Extract the (x, y) coordinate from the center of the cell holding the provided text.  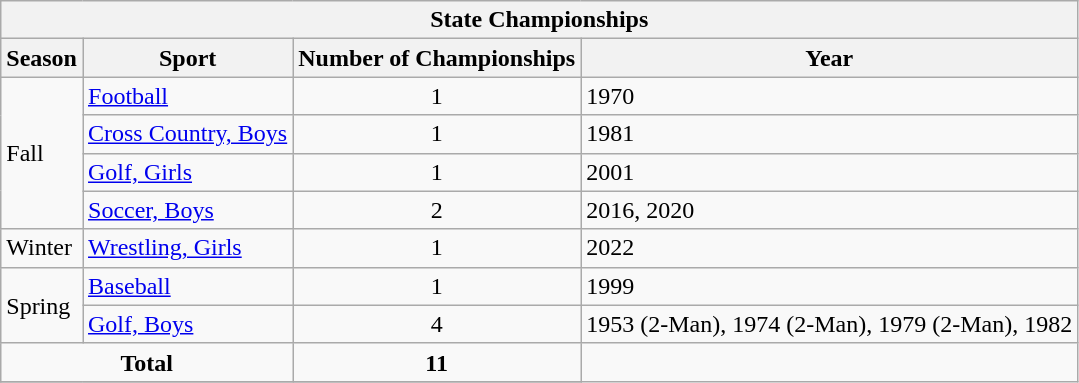
Soccer, Boys (187, 210)
11 (437, 362)
Number of Championships (437, 58)
2022 (830, 248)
Golf, Girls (187, 172)
1999 (830, 286)
Sport (187, 58)
2001 (830, 172)
Fall (42, 153)
Football (187, 96)
1981 (830, 134)
Cross Country, Boys (187, 134)
1970 (830, 96)
Golf, Boys (187, 324)
Wrestling, Girls (187, 248)
2016, 2020 (830, 210)
Season (42, 58)
Baseball (187, 286)
Total (147, 362)
Spring (42, 305)
Winter (42, 248)
2 (437, 210)
4 (437, 324)
Year (830, 58)
1953 (2-Man), 1974 (2-Man), 1979 (2-Man), 1982 (830, 324)
State Championships (540, 20)
